Provide the (X, Y) coordinate of the cell's center where the given text is located.  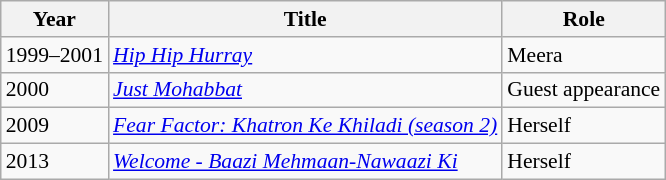
Title (305, 19)
Guest appearance (584, 90)
Fear Factor: Khatron Ke Khiladi (season 2) (305, 126)
Hip Hip Hurray (305, 55)
2013 (54, 162)
2009 (54, 126)
2000 (54, 90)
Welcome - Baazi Mehmaan-Nawaazi Ki (305, 162)
Role (584, 19)
Year (54, 19)
Just Mohabbat (305, 90)
1999–2001 (54, 55)
Meera (584, 55)
